Provide the (x, y) coordinate of the cell's center where the given text is located.  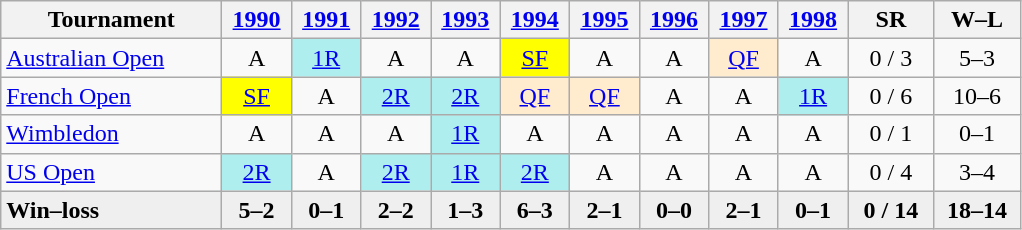
1991 (326, 20)
French Open (112, 96)
1995 (605, 20)
10–6 (977, 96)
0 / 6 (891, 96)
Win–loss (112, 210)
5–3 (977, 58)
Wimbledon (112, 134)
1998 (813, 20)
0 / 4 (891, 172)
1997 (744, 20)
SR (891, 20)
1996 (674, 20)
3–4 (977, 172)
1993 (465, 20)
2–2 (396, 210)
US Open (112, 172)
Australian Open (112, 58)
18–14 (977, 210)
0 / 14 (891, 210)
5–2 (257, 210)
0–0 (674, 210)
0 / 3 (891, 58)
W–L (977, 20)
1994 (535, 20)
Tournament (112, 20)
6–3 (535, 210)
0 / 1 (891, 134)
1992 (396, 20)
1–3 (465, 210)
1990 (257, 20)
